Search for the cell housing the specified text and yield its (X, Y) center coordinate. 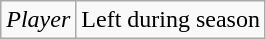
Player (38, 20)
Left during season (171, 20)
